Capture the cell that displays the provided text and extract its [X, Y] central coordinate. 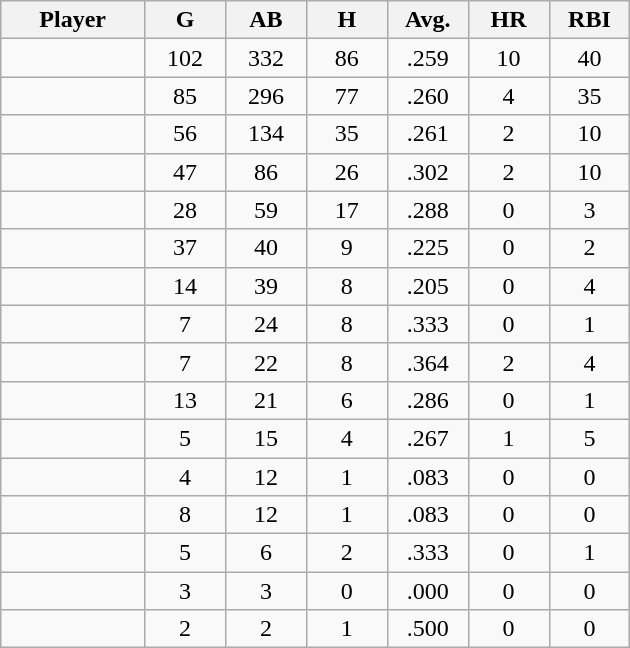
.260 [428, 96]
47 [186, 172]
26 [346, 172]
.302 [428, 172]
Player [73, 20]
.000 [428, 591]
.205 [428, 286]
G [186, 20]
RBI [590, 20]
H [346, 20]
28 [186, 210]
77 [346, 96]
14 [186, 286]
.267 [428, 438]
56 [186, 134]
.288 [428, 210]
59 [266, 210]
.259 [428, 58]
.261 [428, 134]
332 [266, 58]
13 [186, 400]
15 [266, 438]
296 [266, 96]
.364 [428, 362]
9 [346, 248]
17 [346, 210]
102 [186, 58]
.225 [428, 248]
24 [266, 324]
21 [266, 400]
AB [266, 20]
.286 [428, 400]
39 [266, 286]
37 [186, 248]
HR [508, 20]
22 [266, 362]
.500 [428, 629]
134 [266, 134]
Avg. [428, 20]
85 [186, 96]
